Search for the cell housing the specified text and yield its [X, Y] center coordinate. 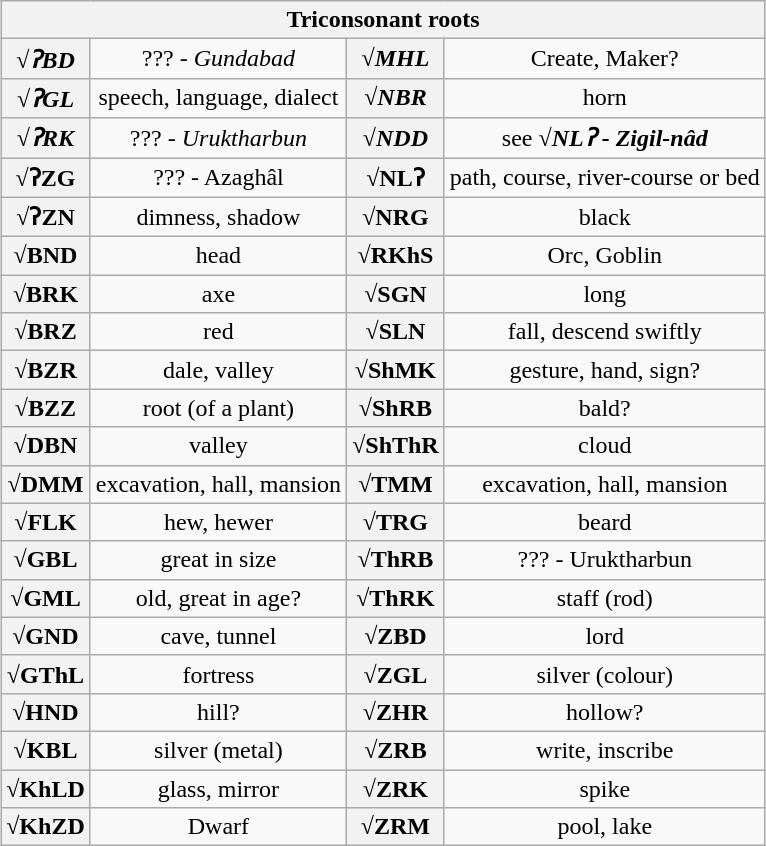
√ThRB [396, 560]
√BRZ [46, 332]
Triconsonant roots [384, 20]
Dwarf [218, 827]
√BZR [46, 370]
valley [218, 446]
√ZRB [396, 750]
great in size [218, 560]
hew, hewer [218, 522]
gesture, hand, sign? [604, 370]
√GThL [46, 674]
√NRG [396, 217]
√GML [46, 598]
√KhZD [46, 827]
√GND [46, 636]
lord [604, 636]
red [218, 332]
√DMM [46, 484]
old, great in age? [218, 598]
root (of a plant) [218, 408]
√BRK [46, 294]
horn [604, 98]
√ShRB [396, 408]
cave, tunnel [218, 636]
√ShMK [396, 370]
fall, descend swiftly [604, 332]
head [218, 256]
√SGN [396, 294]
√ZGL [396, 674]
fortress [218, 674]
√NLʔ [396, 178]
√ʔRK [46, 138]
√BND [46, 256]
√NDD [396, 138]
silver (colour) [604, 674]
√KBL [46, 750]
path, course, river-course or bed [604, 178]
√HND [46, 712]
hollow? [604, 712]
√ʔBD [46, 59]
√ThRK [396, 598]
??? - Azaghâl [218, 178]
√ʔZN [46, 217]
√GBL [46, 560]
axe [218, 294]
dale, valley [218, 370]
Create, Maker? [604, 59]
spike [604, 789]
√SLN [396, 332]
bald? [604, 408]
??? - Gundabad [218, 59]
√ZBD [396, 636]
√ZRM [396, 827]
√TRG [396, 522]
√NBR [396, 98]
cloud [604, 446]
speech, language, dialect [218, 98]
√ShThR [396, 446]
√ʔGL [46, 98]
Orc, Goblin [604, 256]
√ZHR [396, 712]
√ZRK [396, 789]
see √NLʔ - Zigil-nâd [604, 138]
dimness, shadow [218, 217]
write, inscribe [604, 750]
glass, mirror [218, 789]
√KhLD [46, 789]
√RKhS [396, 256]
long [604, 294]
silver (metal) [218, 750]
beard [604, 522]
pool, lake [604, 827]
√TMM [396, 484]
black [604, 217]
staff (rod) [604, 598]
√FLK [46, 522]
√DBN [46, 446]
hill? [218, 712]
√MHL [396, 59]
√ʔZG [46, 178]
√BZZ [46, 408]
